Pinpoint the cell where the given text exists, returning its (x, y) midpoint coordinate. 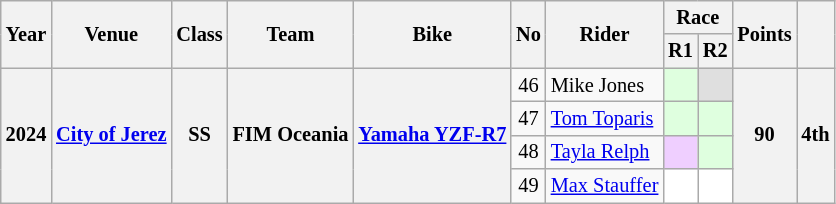
90 (764, 136)
Tom Toparis (604, 118)
FIM Oceania (291, 136)
No (528, 34)
Class (199, 34)
49 (528, 186)
City of Jerez (111, 136)
Rider (604, 34)
46 (528, 85)
SS (199, 136)
Year (26, 34)
Mike Jones (604, 85)
Points (764, 34)
Team (291, 34)
R2 (716, 51)
Venue (111, 34)
R1 (680, 51)
Yamaha YZF-R7 (432, 136)
47 (528, 118)
4th (815, 136)
48 (528, 152)
2024 (26, 136)
Race (698, 17)
Max Stauffer (604, 186)
Tayla Relph (604, 152)
Bike (432, 34)
